Identify which cell holds the provided text, then report its (X, Y) central coordinate. 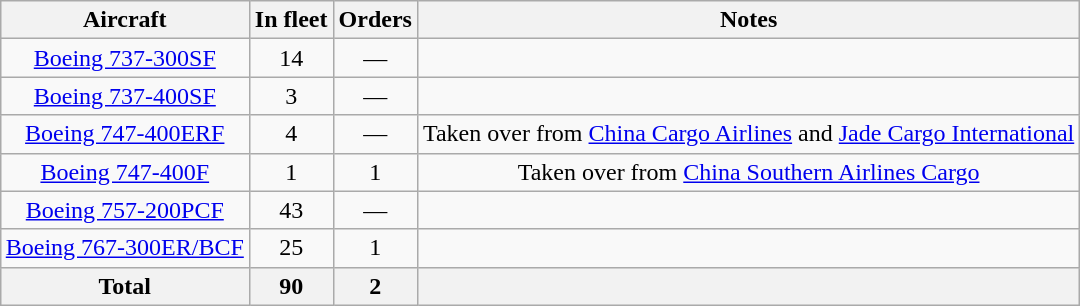
Aircraft (124, 20)
43 (291, 210)
3 (291, 96)
25 (291, 248)
In fleet (291, 20)
2 (375, 286)
4 (291, 134)
Boeing 747-400ERF (124, 134)
Orders (375, 20)
Total (124, 286)
Notes (748, 20)
Taken over from China Southern Airlines Cargo (748, 172)
Taken over from China Cargo Airlines and Jade Cargo International (748, 134)
Boeing 737-400SF (124, 96)
Boeing 737-300SF (124, 58)
90 (291, 286)
Boeing 767-300ER/BCF (124, 248)
Boeing 757-200PCF (124, 210)
Boeing 747-400F (124, 172)
14 (291, 58)
